Extract the [x, y] coordinate from the center of the cell holding the provided text.  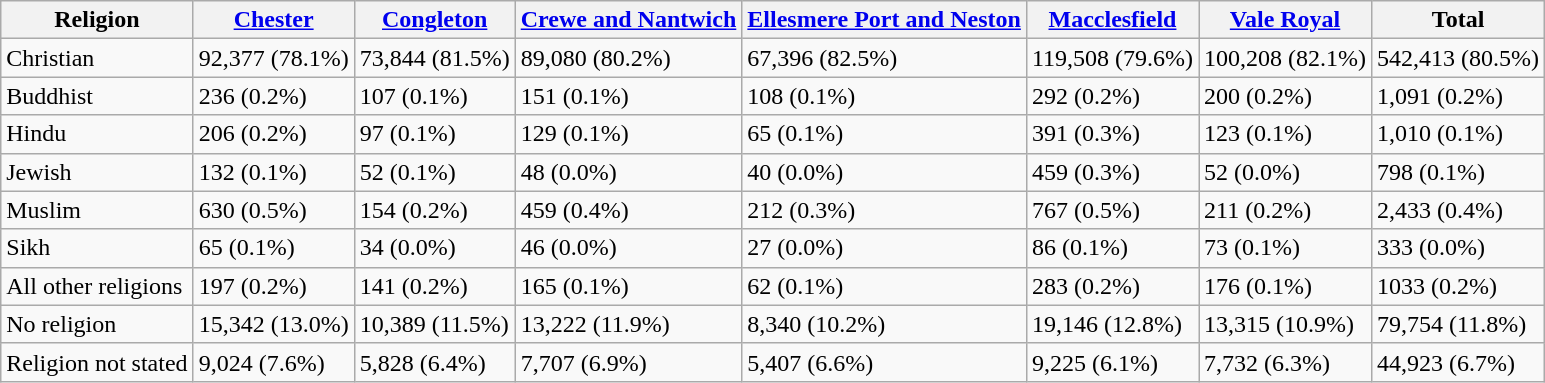
206 (0.2%) [274, 134]
Chester [274, 20]
1,010 (0.1%) [1458, 134]
97 (0.1%) [434, 134]
200 (0.2%) [1286, 96]
9,225 (6.1%) [1112, 362]
5,828 (6.4%) [434, 362]
15,342 (13.0%) [274, 324]
89,080 (80.2%) [628, 58]
798 (0.1%) [1458, 172]
34 (0.0%) [434, 248]
197 (0.2%) [274, 286]
767 (0.5%) [1112, 210]
Religion not stated [97, 362]
123 (0.1%) [1286, 134]
79,754 (11.8%) [1458, 324]
5,407 (6.6%) [884, 362]
132 (0.1%) [274, 172]
283 (0.2%) [1112, 286]
Christian [97, 58]
13,222 (11.9%) [628, 324]
2,433 (0.4%) [1458, 210]
44,923 (6.7%) [1458, 362]
92,377 (78.1%) [274, 58]
176 (0.1%) [1286, 286]
542,413 (80.5%) [1458, 58]
7,732 (6.3%) [1286, 362]
10,389 (11.5%) [434, 324]
Total [1458, 20]
165 (0.1%) [628, 286]
Sikh [97, 248]
Hindu [97, 134]
119,508 (79.6%) [1112, 58]
52 (0.0%) [1286, 172]
141 (0.2%) [434, 286]
73,844 (81.5%) [434, 58]
Muslim [97, 210]
333 (0.0%) [1458, 248]
48 (0.0%) [628, 172]
Macclesfield [1112, 20]
211 (0.2%) [1286, 210]
Vale Royal [1286, 20]
1033 (0.2%) [1458, 286]
391 (0.3%) [1112, 134]
27 (0.0%) [884, 248]
Jewish [97, 172]
236 (0.2%) [274, 96]
107 (0.1%) [434, 96]
212 (0.3%) [884, 210]
Ellesmere Port and Neston [884, 20]
52 (0.1%) [434, 172]
13,315 (10.9%) [1286, 324]
Crewe and Nantwich [628, 20]
292 (0.2%) [1112, 96]
40 (0.0%) [884, 172]
459 (0.4%) [628, 210]
1,091 (0.2%) [1458, 96]
No religion [97, 324]
630 (0.5%) [274, 210]
151 (0.1%) [628, 96]
154 (0.2%) [434, 210]
129 (0.1%) [628, 134]
7,707 (6.9%) [628, 362]
Congleton [434, 20]
459 (0.3%) [1112, 172]
67,396 (82.5%) [884, 58]
8,340 (10.2%) [884, 324]
100,208 (82.1%) [1286, 58]
86 (0.1%) [1112, 248]
19,146 (12.8%) [1112, 324]
9,024 (7.6%) [274, 362]
73 (0.1%) [1286, 248]
Buddhist [97, 96]
46 (0.0%) [628, 248]
All other religions [97, 286]
108 (0.1%) [884, 96]
62 (0.1%) [884, 286]
Religion [97, 20]
